Return [x, y] of the center of cell containing provided text 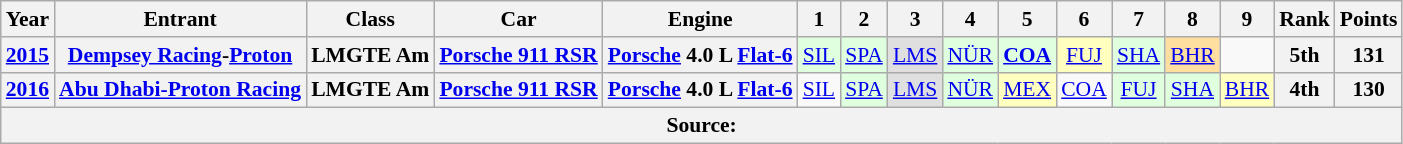
Source: [702, 126]
6 [1084, 19]
2015 [28, 55]
Engine [700, 19]
130 [1369, 90]
Year [28, 19]
5 [1027, 19]
MEX [1027, 90]
1 [820, 19]
2 [864, 19]
4 [970, 19]
Dempsey Racing-Proton [180, 55]
Class [370, 19]
3 [916, 19]
9 [1248, 19]
2016 [28, 90]
Entrant [180, 19]
Abu Dhabi-Proton Racing [180, 90]
8 [1192, 19]
Rank [1304, 19]
5th [1304, 55]
7 [1138, 19]
131 [1369, 55]
Points [1369, 19]
4th [1304, 90]
Car [518, 19]
